Return the [X, Y] coordinate for the center point of the cell that contains the specified text.  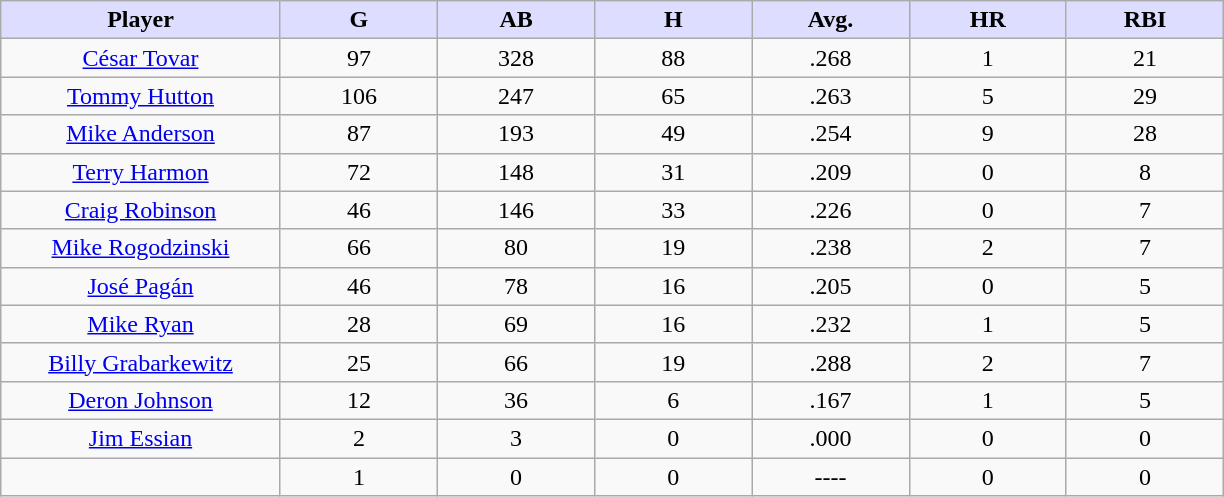
80 [516, 248]
---- [830, 477]
.238 [830, 248]
Mike Ryan [141, 324]
3 [516, 438]
Billy Grabarkewitz [141, 362]
247 [516, 96]
146 [516, 210]
Tommy Hutton [141, 96]
José Pagán [141, 286]
97 [358, 58]
.254 [830, 134]
.288 [830, 362]
78 [516, 286]
.226 [830, 210]
HR [988, 20]
Craig Robinson [141, 210]
.209 [830, 172]
G [358, 20]
106 [358, 96]
H [674, 20]
.205 [830, 286]
9 [988, 134]
21 [1144, 58]
72 [358, 172]
.232 [830, 324]
.268 [830, 58]
Avg. [830, 20]
69 [516, 324]
193 [516, 134]
.167 [830, 400]
88 [674, 58]
RBI [1144, 20]
8 [1144, 172]
Deron Johnson [141, 400]
.000 [830, 438]
Player [141, 20]
Mike Anderson [141, 134]
25 [358, 362]
Mike Rogodzinski [141, 248]
29 [1144, 96]
36 [516, 400]
65 [674, 96]
.263 [830, 96]
87 [358, 134]
César Tovar [141, 58]
Terry Harmon [141, 172]
31 [674, 172]
12 [358, 400]
AB [516, 20]
49 [674, 134]
33 [674, 210]
6 [674, 400]
Jim Essian [141, 438]
148 [516, 172]
328 [516, 58]
